Pinpoint the cell where the given text exists, returning its (X, Y) midpoint coordinate. 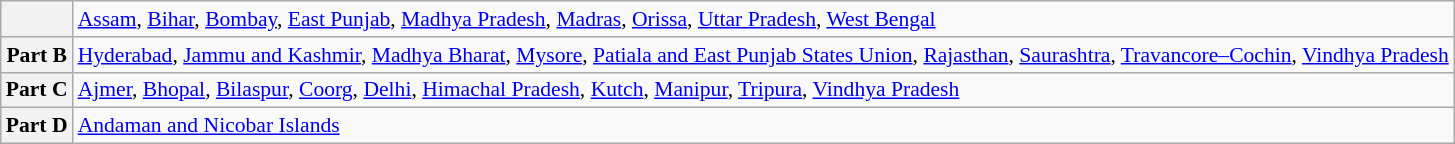
Ajmer, Bhopal, Bilaspur, Coorg, Delhi, Himachal Pradesh, Kutch, Manipur, Tripura, Vindhya Pradesh (764, 90)
Part D (37, 126)
Part C (37, 90)
Andaman and Nicobar Islands (764, 126)
Part B (37, 55)
Hyderabad, Jammu and Kashmir, Madhya Bharat, Mysore, Patiala and East Punjab States Union, Rajasthan, Saurashtra, Travancore–Cochin, Vindhya Pradesh (764, 55)
Assam, Bihar, Bombay, East Punjab, Madhya Pradesh, Madras, Orissa, Uttar Pradesh, West Bengal (764, 19)
